Scan for the cell matching the given text and deliver its (x, y) coordinate at center. 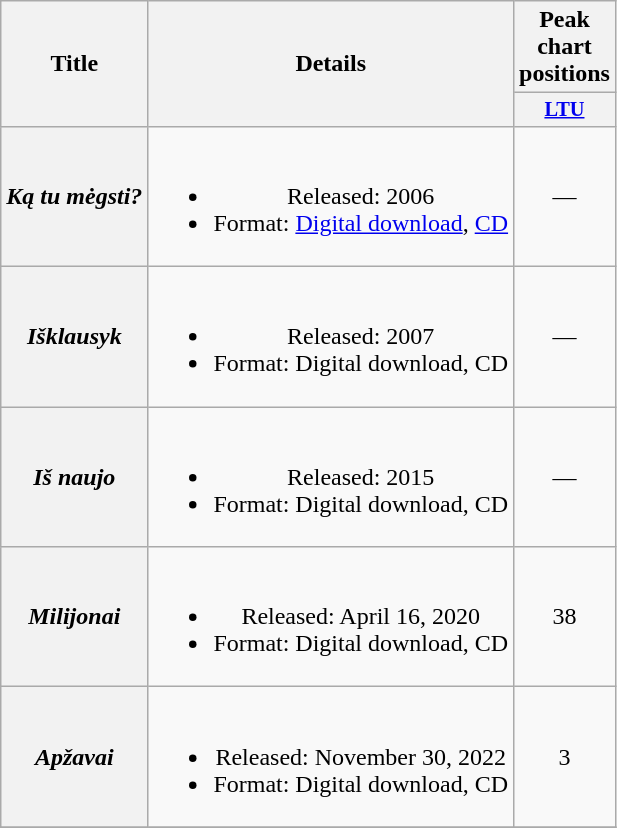
Released: November 30, 2022Format: Digital download, CD (331, 757)
Title (74, 64)
Released: 2015Format: Digital download, CD (331, 477)
Apžavai (74, 757)
3 (565, 757)
Released: April 16, 2020Format: Digital download, CD (331, 617)
38 (565, 617)
Released: 2007Format: Digital download, CD (331, 337)
Details (331, 64)
Išklausyk (74, 337)
Peak chart positions (565, 47)
Iš naujo (74, 477)
Released: 2006Format: Digital download, CD (331, 196)
LTU (565, 110)
Ką tu mėgsti? (74, 196)
Milijonai (74, 617)
